Find where the given text appears and provide that cell's center as (x, y) coordinate. 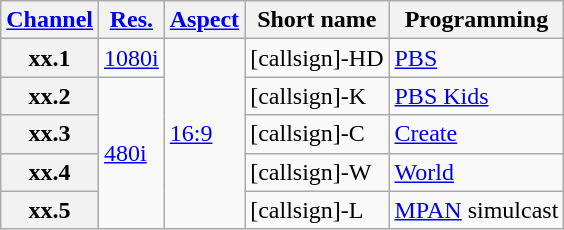
16:9 (204, 134)
xx.5 (50, 210)
xx.3 (50, 134)
xx.1 (50, 58)
xx.2 (50, 96)
MPAN simulcast (476, 210)
Create (476, 134)
Programming (476, 20)
Channel (50, 20)
Short name (317, 20)
480i (132, 153)
Aspect (204, 20)
[callsign]-L (317, 210)
xx.4 (50, 172)
PBS Kids (476, 96)
World (476, 172)
[callsign]-C (317, 134)
[callsign]-K (317, 96)
Res. (132, 20)
[callsign]-W (317, 172)
PBS (476, 58)
1080i (132, 58)
[callsign]-HD (317, 58)
